Identify which cell holds the provided text, then report its (X, Y) central coordinate. 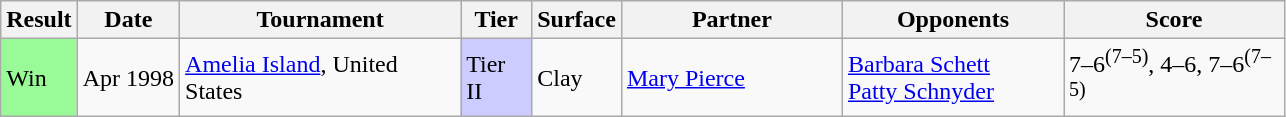
Opponents (952, 20)
Date (128, 20)
Clay (577, 78)
7–6(7–5), 4–6, 7–6(7–5) (1174, 78)
Result (39, 20)
Amelia Island, United States (320, 78)
Tournament (320, 20)
Mary Pierce (732, 78)
Win (39, 78)
Surface (577, 20)
Barbara Schett Patty Schnyder (952, 78)
Apr 1998 (128, 78)
Partner (732, 20)
Tier II (496, 78)
Score (1174, 20)
Tier (496, 20)
